Pinpoint the cell where the given text exists, returning its (X, Y) midpoint coordinate. 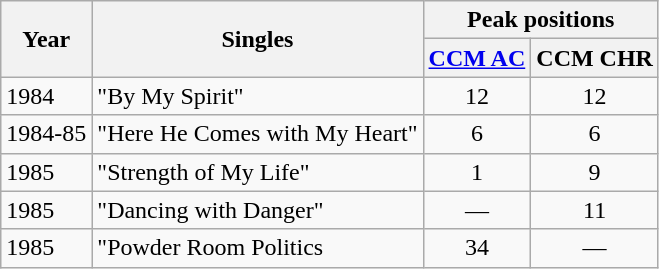
1984 (46, 96)
"Dancing with Danger" (258, 210)
1 (477, 172)
34 (477, 248)
"Here He Comes with My Heart" (258, 134)
"Strength of My Life" (258, 172)
Singles (258, 39)
Year (46, 39)
"By My Spirit" (258, 96)
CCM CHR (595, 58)
"Powder Room Politics (258, 248)
CCM AC (477, 58)
1984-85 (46, 134)
Peak positions (540, 20)
9 (595, 172)
11 (595, 210)
